For the text-containing cell, return its midpoint in [x, y] coordinate format. 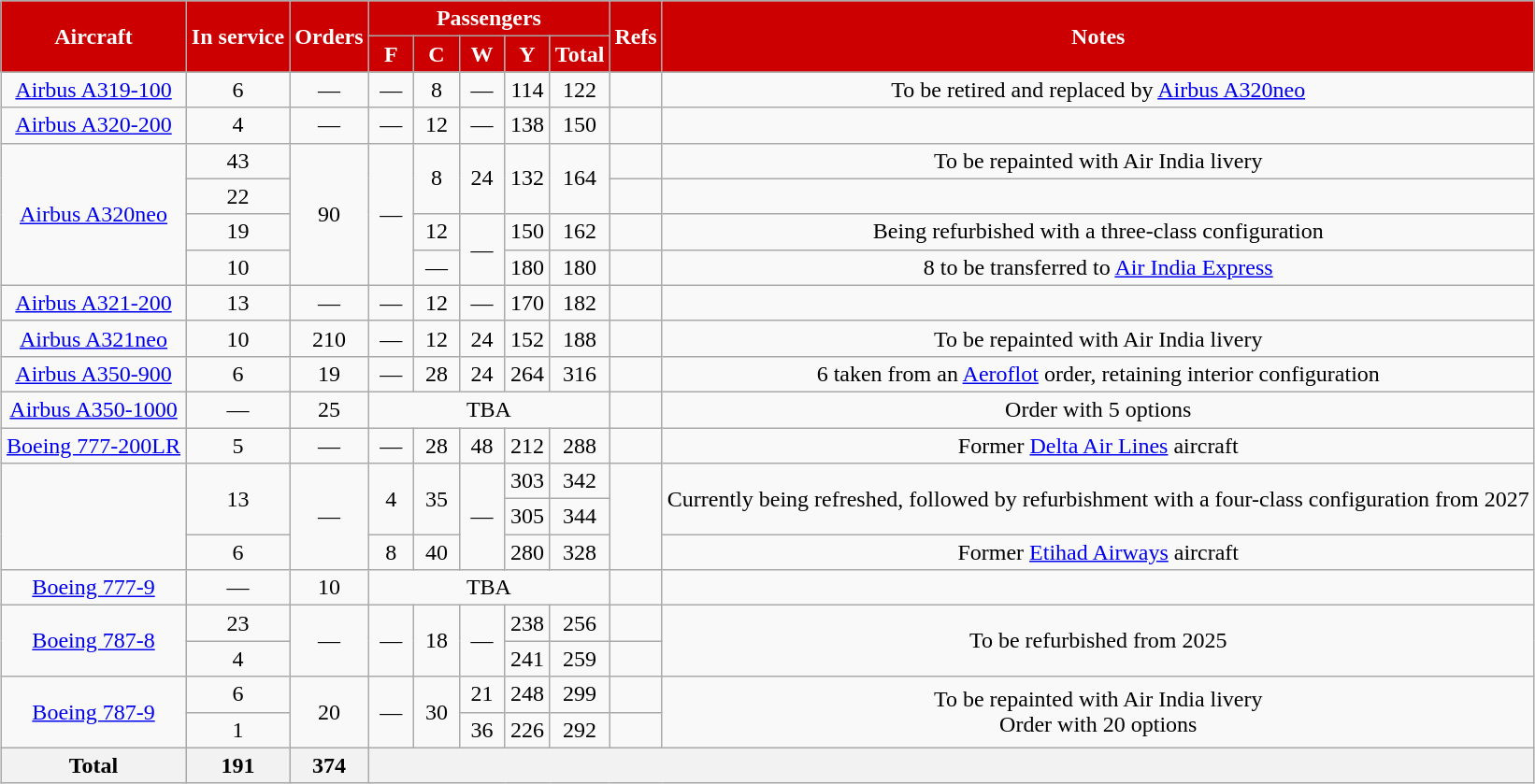
342 [580, 481]
Notes [1097, 36]
Orders [329, 36]
Boeing 777-200LR [93, 446]
164 [580, 178]
22 [237, 196]
90 [329, 214]
162 [580, 232]
Airbus A321-200 [93, 303]
Boeing 787-9 [93, 712]
18 [438, 641]
W [482, 54]
Y [527, 54]
191 [237, 765]
48 [482, 446]
264 [527, 374]
122 [580, 90]
374 [329, 765]
Refs [636, 36]
316 [580, 374]
Passengers [489, 19]
43 [237, 161]
226 [527, 730]
36 [482, 730]
210 [329, 338]
182 [580, 303]
288 [580, 446]
303 [527, 481]
To be refurbished from 2025 [1097, 641]
Airbus A350-1000 [93, 409]
259 [580, 659]
In service [237, 36]
Former Delta Air Lines aircraft [1097, 446]
5 [237, 446]
132 [527, 178]
256 [580, 623]
152 [527, 338]
25 [329, 409]
23 [237, 623]
Aircraft [93, 36]
238 [527, 623]
Airbus A320-200 [93, 125]
241 [527, 659]
138 [527, 125]
40 [438, 552]
Airbus A319-100 [93, 90]
Boeing 787-8 [93, 641]
1 [237, 730]
188 [580, 338]
Order with 5 options [1097, 409]
280 [527, 552]
Being refurbished with a three-class configuration [1097, 232]
299 [580, 694]
Boeing 777-9 [93, 588]
Former Etihad Airways aircraft [1097, 552]
170 [527, 303]
20 [329, 712]
6 taken from an Aeroflot order, retaining interior configuration [1097, 374]
To be repainted with Air India liveryOrder with 20 options [1097, 712]
Currently being refreshed, followed by refurbishment with a four-class configuration from 2027 [1097, 499]
F [391, 54]
114 [527, 90]
292 [580, 730]
212 [527, 446]
Airbus A350-900 [93, 374]
Airbus A321neo [93, 338]
C [438, 54]
248 [527, 694]
35 [438, 499]
8 to be transferred to Air India Express [1097, 267]
305 [527, 517]
30 [438, 712]
21 [482, 694]
328 [580, 552]
344 [580, 517]
To be retired and replaced by Airbus A320neo [1097, 90]
Airbus A320neo [93, 214]
